For the text-containing cell, return its midpoint in (x, y) coordinate format. 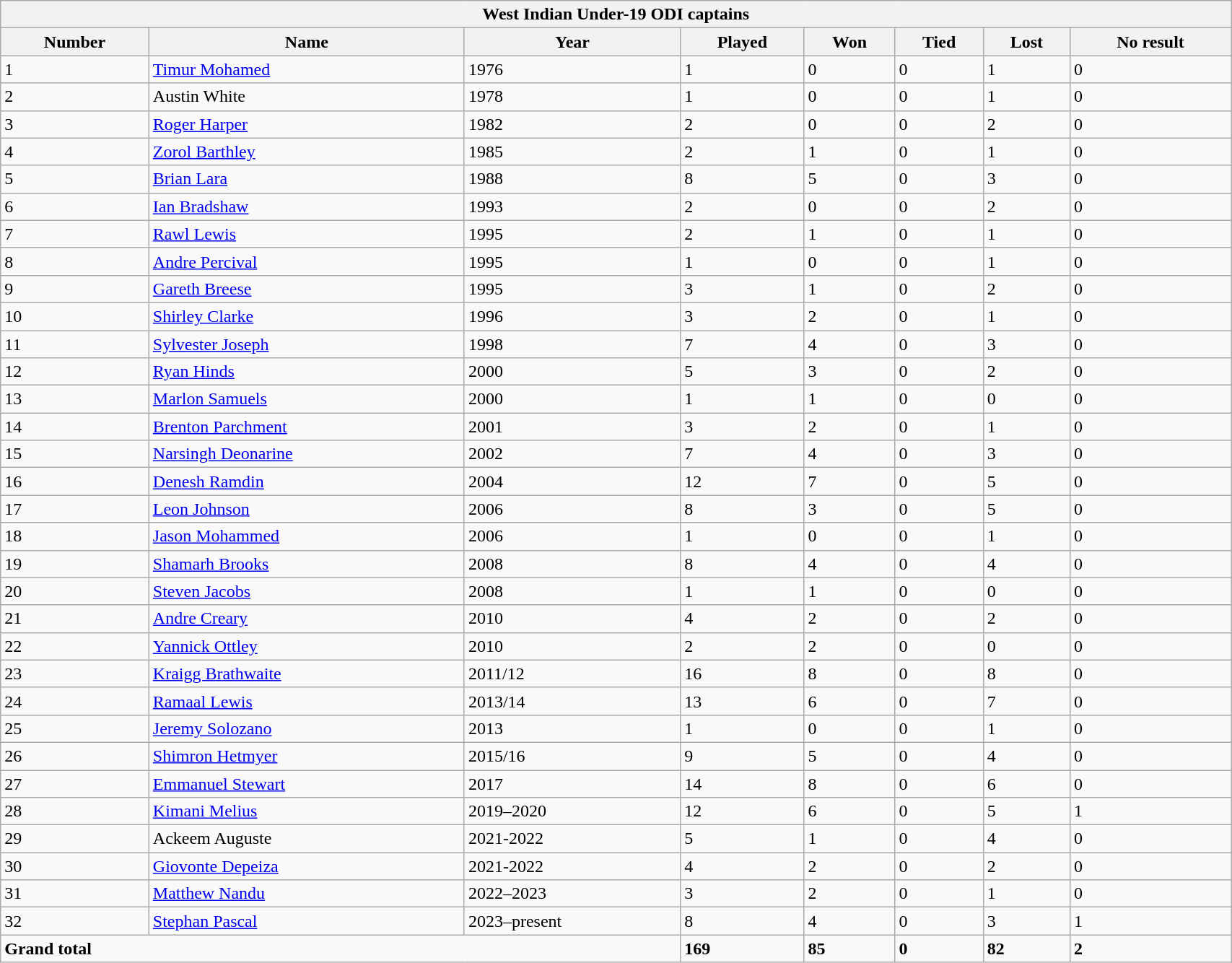
2023–present (572, 921)
Lost (1026, 42)
Jeremy Solozano (306, 728)
Leon Johnson (306, 509)
Played (742, 42)
20 (75, 591)
Shimron Hetmyer (306, 756)
Andre Creary (306, 619)
Name (306, 42)
Matthew Nandu (306, 894)
2011/12 (572, 674)
Emmanuel Stewart (306, 783)
169 (742, 949)
2013/14 (572, 701)
Year (572, 42)
Steven Jacobs (306, 591)
Gareth Breese (306, 289)
Timur Mohamed (306, 69)
26 (75, 756)
2002 (572, 454)
Roger Harper (306, 124)
28 (75, 811)
1993 (572, 206)
17 (75, 509)
1998 (572, 344)
22 (75, 646)
32 (75, 921)
Ramaal Lewis (306, 701)
Denesh Ramdin (306, 481)
15 (75, 454)
30 (75, 866)
Marlon Samuels (306, 399)
2013 (572, 728)
Won (849, 42)
Stephan Pascal (306, 921)
Ian Bradshaw (306, 206)
Shamarh Brooks (306, 564)
18 (75, 536)
1978 (572, 97)
Kimani Melius (306, 811)
21 (75, 619)
Yannick Ottley (306, 646)
1996 (572, 316)
Number (75, 42)
Austin White (306, 97)
2022–2023 (572, 894)
82 (1026, 949)
85 (849, 949)
No result (1150, 42)
29 (75, 839)
1976 (572, 69)
Tied (939, 42)
Narsingh Deonarine (306, 454)
Ryan Hinds (306, 372)
2004 (572, 481)
27 (75, 783)
1982 (572, 124)
11 (75, 344)
Brenton Parchment (306, 427)
Rawl Lewis (306, 234)
1985 (572, 152)
10 (75, 316)
Shirley Clarke (306, 316)
19 (75, 564)
2019–2020 (572, 811)
1988 (572, 179)
West Indian Under-19 ODI captains (616, 14)
23 (75, 674)
Zorol Barthley (306, 152)
2017 (572, 783)
Ackeem Auguste (306, 839)
Brian Lara (306, 179)
2015/16 (572, 756)
Jason Mohammed (306, 536)
2001 (572, 427)
Grand total (341, 949)
25 (75, 728)
24 (75, 701)
Andre Percival (306, 261)
Sylvester Joseph (306, 344)
Giovonte Depeiza (306, 866)
31 (75, 894)
Kraigg Brathwaite (306, 674)
